Return the [x, y] coordinate for the center point of the cell that contains the specified text.  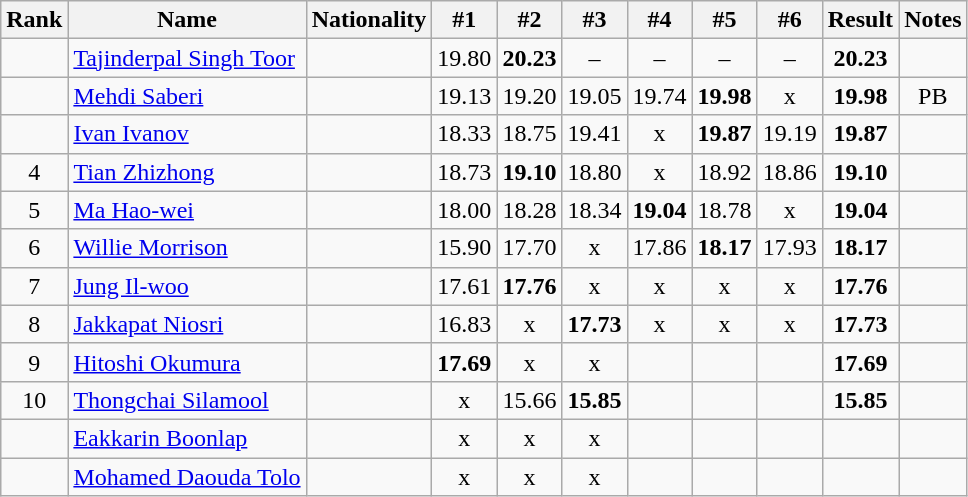
17.93 [790, 248]
#5 [724, 20]
19.74 [660, 96]
18.92 [724, 172]
Ma Hao-wei [187, 210]
Notes [933, 20]
18.34 [594, 210]
17.70 [530, 248]
Name [187, 20]
#1 [464, 20]
7 [34, 286]
#4 [660, 20]
18.86 [790, 172]
#2 [530, 20]
Jung Il-woo [187, 286]
19.05 [594, 96]
18.28 [530, 210]
17.86 [660, 248]
19.41 [594, 134]
Hitoshi Okumura [187, 362]
Tajinderpal Singh Toor [187, 58]
Ivan Ivanov [187, 134]
Eakkarin Boonlap [187, 438]
19.19 [790, 134]
Mohamed Daouda Tolo [187, 477]
Result [860, 20]
8 [34, 324]
Willie Morrison [187, 248]
Rank [34, 20]
18.00 [464, 210]
Jakkapat Niosri [187, 324]
15.66 [530, 400]
18.75 [530, 134]
5 [34, 210]
17.61 [464, 286]
9 [34, 362]
19.80 [464, 58]
Thongchai Silamool [187, 400]
Nationality [369, 20]
6 [34, 248]
#3 [594, 20]
Tian Zhizhong [187, 172]
18.80 [594, 172]
10 [34, 400]
18.73 [464, 172]
18.78 [724, 210]
PB [933, 96]
#6 [790, 20]
18.33 [464, 134]
4 [34, 172]
19.20 [530, 96]
16.83 [464, 324]
15.90 [464, 248]
19.13 [464, 96]
Mehdi Saberi [187, 96]
